Return the [x, y] coordinate for the center point of the cell that contains the specified text.  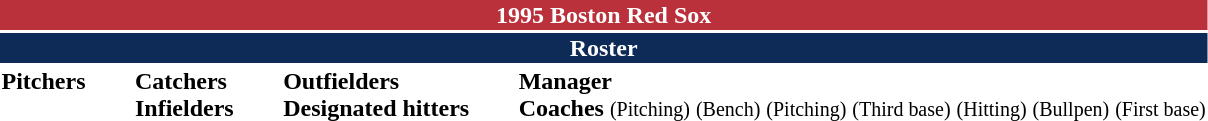
Roster [604, 48]
1995 Boston Red Sox [604, 15]
